Return the [x, y] coordinate for the center point of the cell that contains the specified text.  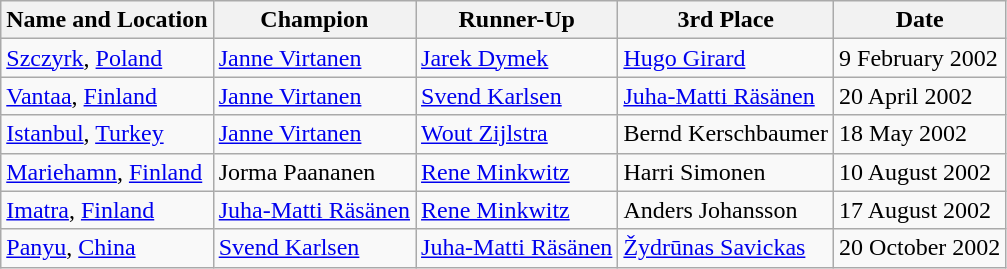
3rd Place [726, 20]
Mariehamn, Finland [107, 172]
9 February 2002 [920, 58]
Istanbul, Turkey [107, 134]
Bernd Kerschbaumer [726, 134]
Name and Location [107, 20]
Champion [314, 20]
Anders Johansson [726, 210]
Date [920, 20]
Jarek Dymek [517, 58]
18 May 2002 [920, 134]
Panyu, China [107, 248]
10 August 2002 [920, 172]
Imatra, Finland [107, 210]
Vantaa, Finland [107, 96]
Szczyrk, Poland [107, 58]
Hugo Girard [726, 58]
20 October 2002 [920, 248]
17 August 2002 [920, 210]
Wout Zijlstra [517, 134]
Žydrūnas Savickas [726, 248]
20 April 2002 [920, 96]
Runner-Up [517, 20]
Harri Simonen [726, 172]
Jorma Paananen [314, 172]
